For the text-containing cell, return its midpoint in (x, y) coordinate format. 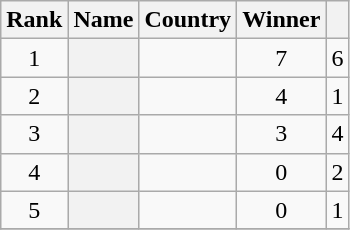
Winner (282, 20)
Rank (34, 20)
6 (338, 58)
7 (282, 58)
Country (188, 20)
5 (34, 210)
Name (104, 20)
